From the cell containing the given text, extract its center point as (x, y) coordinate. 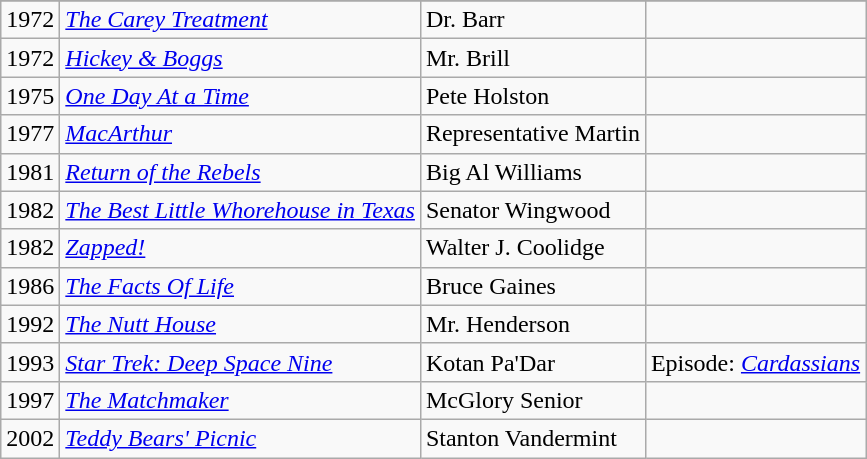
1997 (30, 400)
1981 (30, 172)
Teddy Bears' Picnic (240, 438)
Stanton Vandermint (532, 438)
1975 (30, 96)
Walter J. Coolidge (532, 248)
Mr. Henderson (532, 324)
1993 (30, 362)
The Best Little Whorehouse in Texas (240, 210)
One Day At a Time (240, 96)
Senator Wingwood (532, 210)
Mr. Brill (532, 58)
Return of the Rebels (240, 172)
McGlory Senior (532, 400)
Episode: Cardassians (755, 362)
Pete Holston (532, 96)
The Carey Treatment (240, 20)
Dr. Barr (532, 20)
1977 (30, 134)
The Facts Of Life (240, 286)
The Nutt House (240, 324)
Zapped! (240, 248)
Bruce Gaines (532, 286)
Hickey & Boggs (240, 58)
1986 (30, 286)
The Matchmaker (240, 400)
Representative Martin (532, 134)
Kotan Pa'Dar (532, 362)
MacArthur (240, 134)
2002 (30, 438)
1992 (30, 324)
Big Al Williams (532, 172)
Star Trek: Deep Space Nine (240, 362)
